Identify which cell holds the provided text, then report its (x, y) central coordinate. 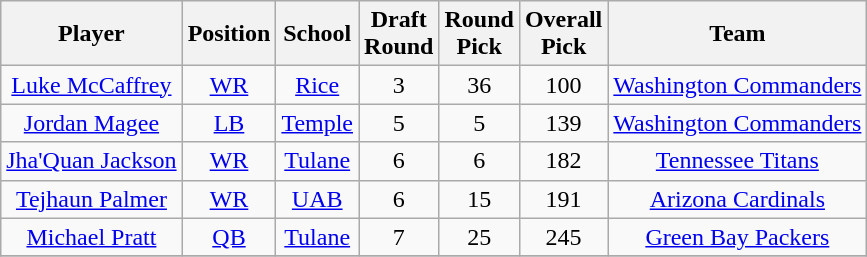
15 (479, 199)
Luke McCaffrey (92, 85)
Team (738, 34)
36 (479, 85)
RoundPick (479, 34)
Tennessee Titans (738, 161)
Position (229, 34)
3 (399, 85)
Michael Pratt (92, 237)
Temple (318, 123)
25 (479, 237)
Rice (318, 85)
Green Bay Packers (738, 237)
Player (92, 34)
School (318, 34)
182 (563, 161)
Jha'Quan Jackson (92, 161)
100 (563, 85)
Jordan Magee (92, 123)
Arizona Cardinals (738, 199)
191 (563, 199)
7 (399, 237)
Tejhaun Palmer (92, 199)
DraftRound (399, 34)
139 (563, 123)
OverallPick (563, 34)
QB (229, 237)
LB (229, 123)
245 (563, 237)
UAB (318, 199)
